Capture the cell that displays the provided text and extract its (x, y) central coordinate. 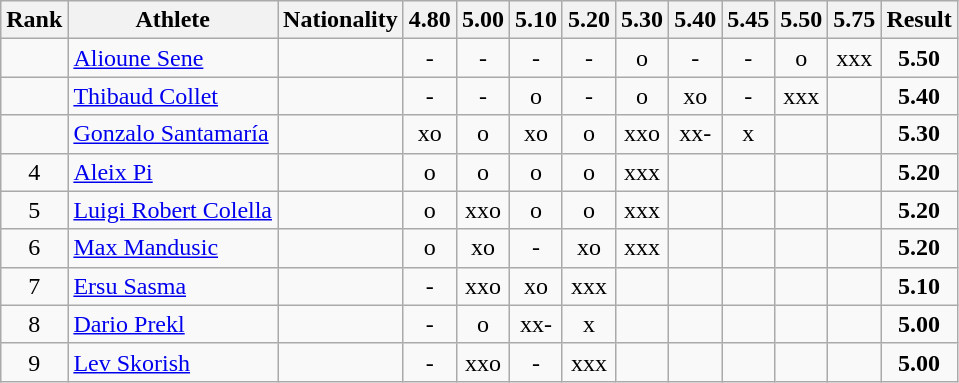
Result (919, 20)
Luigi Robert Colella (173, 210)
Nationality (341, 20)
Lev Skorish (173, 362)
4.80 (430, 20)
Dario Prekl (173, 324)
Rank (34, 20)
Aleix Pi (173, 172)
Max Mandusic (173, 248)
9 (34, 362)
5 (34, 210)
Ersu Sasma (173, 286)
Gonzalo Santamaría (173, 134)
5.45 (748, 20)
8 (34, 324)
4 (34, 172)
7 (34, 286)
6 (34, 248)
5.75 (854, 20)
Alioune Sene (173, 58)
Athlete (173, 20)
Thibaud Collet (173, 96)
